Pinpoint the cell where the given text exists, returning its [X, Y] midpoint coordinate. 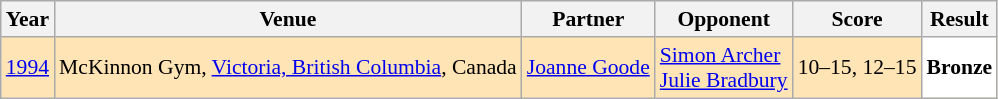
Result [959, 19]
Partner [588, 19]
Bronze [959, 68]
Score [858, 19]
Year [28, 19]
Simon Archer Julie Bradbury [724, 68]
McKinnon Gym, Victoria, British Columbia, Canada [288, 68]
1994 [28, 68]
Joanne Goode [588, 68]
Opponent [724, 19]
10–15, 12–15 [858, 68]
Venue [288, 19]
